Scan for the cell matching the given text and deliver its (x, y) coordinate at center. 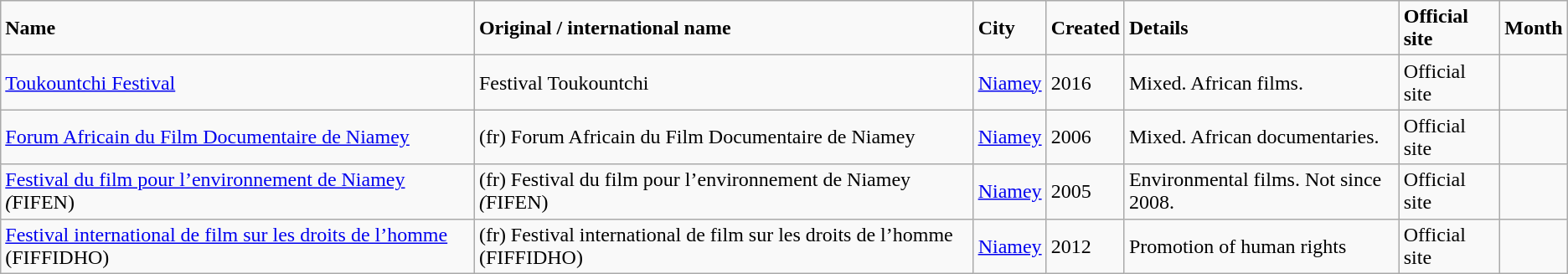
Original / international name (724, 28)
(fr) Festival du film pour l’environnement de Niamey (FIFEN) (724, 191)
2016 (1086, 82)
Festival international de film sur les droits de l’homme (FIFFIDHO) (238, 246)
Forum Africain du Film Documentaire de Niamey (238, 137)
Details (1261, 28)
Festival du film pour l’environnement de Niamey (FIFEN) (238, 191)
2005 (1086, 191)
Created (1086, 28)
2006 (1086, 137)
City (1010, 28)
Month (1534, 28)
Mixed. African documentaries. (1261, 137)
(fr) Festival international de film sur les droits de l’homme (FIFFIDHO) (724, 246)
Toukountchi Festival (238, 82)
Promotion of human rights (1261, 246)
Mixed. African films. (1261, 82)
(fr) Forum Africain du Film Documentaire de Niamey (724, 137)
Name (238, 28)
2012 (1086, 246)
Environmental films. Not since 2008. (1261, 191)
Festival Toukountchi (724, 82)
